Determine the (X, Y) coordinate at the center of the cell enclosing the given text.  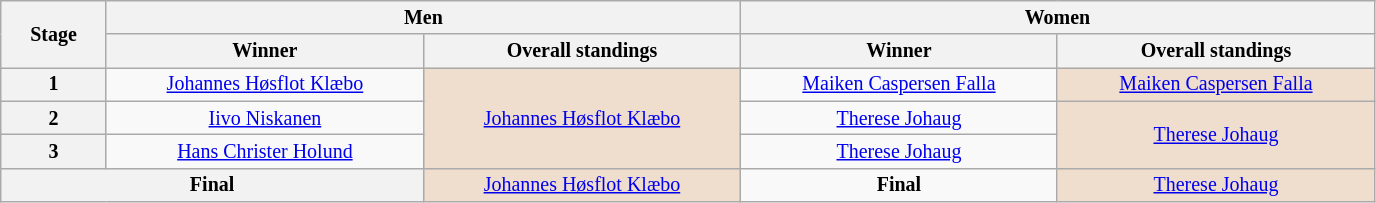
1 (54, 84)
Stage (54, 34)
Men (423, 18)
3 (54, 152)
Iivo Niskanen (264, 118)
2 (54, 118)
Hans Christer Holund (264, 152)
Women (1057, 18)
